Pinpoint the cell where the given text exists, returning its (x, y) midpoint coordinate. 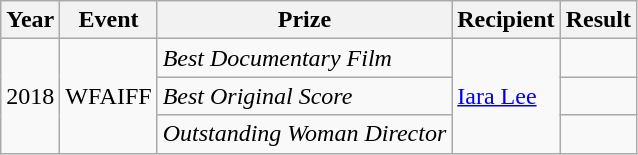
Recipient (506, 20)
Prize (304, 20)
Best Documentary Film (304, 58)
Event (108, 20)
Result (598, 20)
WFAIFF (108, 96)
Outstanding Woman Director (304, 134)
Iara Lee (506, 96)
2018 (30, 96)
Year (30, 20)
Best Original Score (304, 96)
